Locate the cell with the specified text and output its (X, Y) center coordinate. 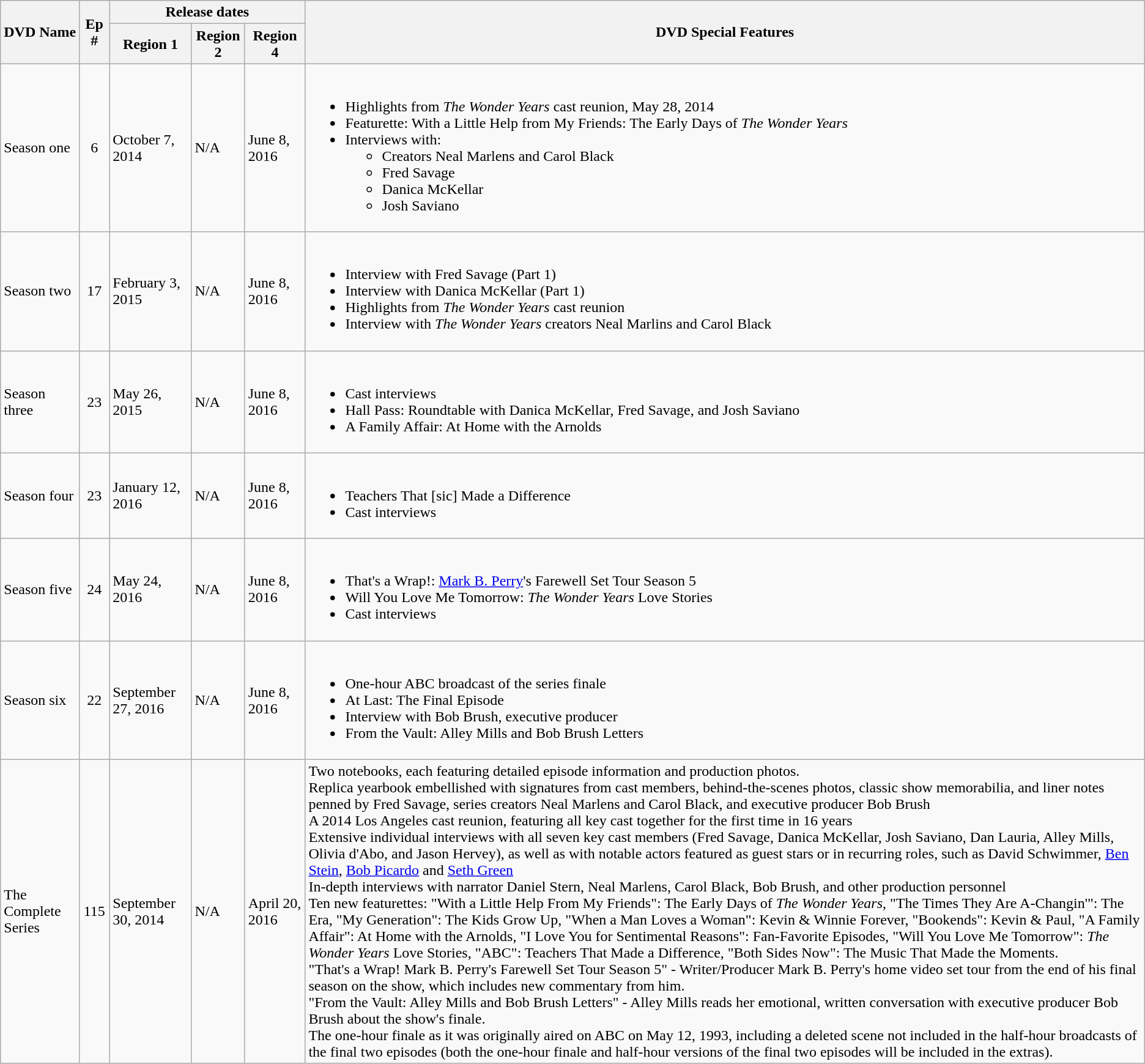
October 7, 2014 (150, 148)
22 (94, 700)
May 24, 2016 (150, 590)
The Complete Series (40, 912)
Cast interviewsHall Pass: Roundtable with Danica McKellar, Fred Savage, and Josh SavianoA Family Affair: At Home with the Arnolds (725, 401)
Season five (40, 590)
17 (94, 291)
September 30, 2014 (150, 912)
DVD Name (40, 32)
Season six (40, 700)
Season two (40, 291)
Season one (40, 148)
September 27, 2016 (150, 700)
Teachers That [sic] Made a DifferenceCast interviews (725, 496)
January 12, 2016 (150, 496)
That's a Wrap!: Mark B. Perry's Farewell Set Tour Season 5Will You Love Me Tomorrow: The Wonder Years Love StoriesCast interviews (725, 590)
24 (94, 590)
Ep # (94, 32)
May 26, 2015 (150, 401)
Region 2 (218, 44)
DVD Special Features (725, 32)
Release dates (207, 12)
February 3, 2015 (150, 291)
Season four (40, 496)
115 (94, 912)
Region 4 (275, 44)
Season three (40, 401)
Region 1 (150, 44)
6 (94, 148)
April 20, 2016 (275, 912)
